Return the (x, y) coordinate for the center point of the cell that contains the specified text.  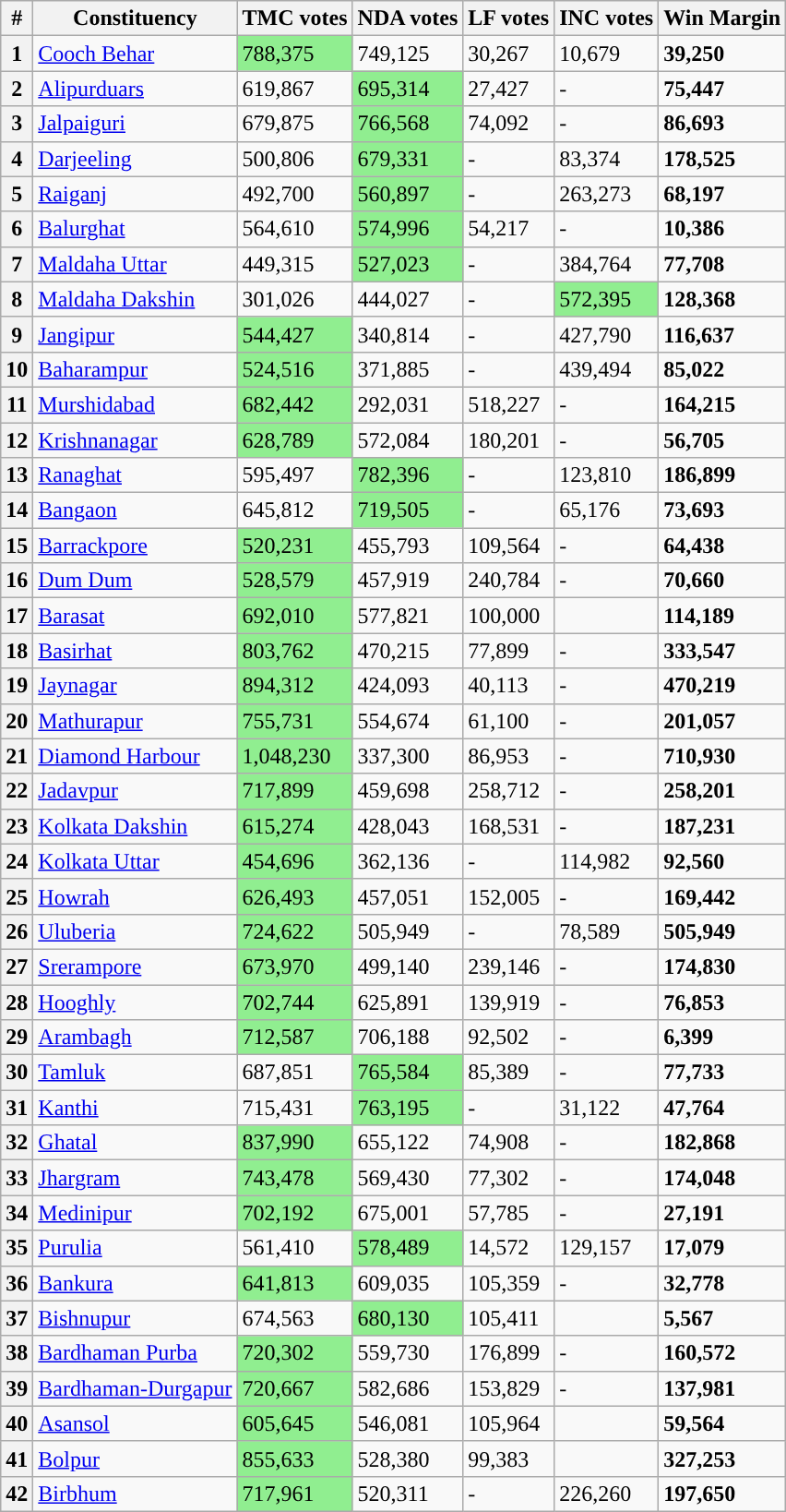
174,048 (722, 1178)
559,730 (408, 1353)
29 (17, 1038)
Bolpur (135, 1458)
712,587 (295, 1038)
Jalpaiguri (135, 124)
13 (17, 475)
Asansol (135, 1423)
76,853 (722, 1002)
371,885 (408, 369)
Maldaha Dakshin (135, 299)
Ghatal (135, 1143)
527,023 (408, 264)
Jangipur (135, 334)
577,821 (408, 616)
837,990 (295, 1143)
492,700 (295, 194)
Bardhaman-Durgapur (135, 1388)
239,146 (509, 966)
78,589 (607, 931)
470,219 (722, 686)
27 (17, 966)
187,231 (722, 826)
10,679 (607, 54)
Bangaon (135, 510)
720,302 (295, 1353)
14 (17, 510)
457,919 (408, 581)
743,478 (295, 1178)
152,005 (509, 896)
Cooch Behar (135, 54)
54,217 (509, 229)
554,674 (408, 721)
546,081 (408, 1423)
803,762 (295, 651)
560,897 (408, 194)
755,731 (295, 721)
544,427 (295, 334)
17,079 (722, 1248)
Murshidabad (135, 404)
INC votes (607, 18)
6,399 (722, 1038)
116,637 (722, 334)
619,867 (295, 89)
439,494 (607, 369)
18 (17, 651)
720,667 (295, 1388)
263,273 (607, 194)
706,188 (408, 1038)
301,026 (295, 299)
34 (17, 1213)
38 (17, 1353)
4 (17, 159)
14,572 (509, 1248)
Jadavpur (135, 791)
Krishnanagar (135, 440)
22 (17, 791)
19 (17, 686)
Bishnupur (135, 1318)
86,693 (722, 124)
123,810 (607, 475)
Maldaha Uttar (135, 264)
182,868 (722, 1143)
Howrah (135, 896)
7 (17, 264)
27,427 (509, 89)
1 (17, 54)
105,964 (509, 1423)
Baharampur (135, 369)
64,438 (722, 546)
Ranaghat (135, 475)
Win Margin (722, 18)
Constituency (135, 18)
724,622 (295, 931)
100,000 (509, 616)
327,253 (722, 1458)
16 (17, 581)
Tamluk (135, 1073)
702,192 (295, 1213)
569,430 (408, 1178)
641,813 (295, 1283)
6 (17, 229)
10 (17, 369)
160,572 (722, 1353)
Medinipur (135, 1213)
139,919 (509, 1002)
31 (17, 1108)
70,660 (722, 581)
28 (17, 1002)
Bardhaman Purba (135, 1353)
Barasat (135, 616)
Purulia (135, 1248)
105,411 (509, 1318)
428,043 (408, 826)
83,374 (607, 159)
11 (17, 404)
5,567 (722, 1318)
578,489 (408, 1248)
Kolkata Dakshin (135, 826)
520,311 (408, 1494)
Darjeeling (135, 159)
574,996 (408, 229)
56,705 (722, 440)
679,875 (295, 124)
40 (17, 1423)
186,899 (722, 475)
717,961 (295, 1494)
169,442 (722, 896)
710,930 (722, 756)
715,431 (295, 1108)
197,650 (722, 1494)
457,051 (408, 896)
337,300 (408, 756)
5 (17, 194)
30 (17, 1073)
77,733 (722, 1073)
99,383 (509, 1458)
717,899 (295, 791)
10,386 (722, 229)
174,830 (722, 966)
628,789 (295, 440)
168,531 (509, 826)
Alipurduars (135, 89)
564,610 (295, 229)
719,505 (408, 510)
68,197 (722, 194)
444,027 (408, 299)
73,693 (722, 510)
39 (17, 1388)
77,708 (722, 264)
TMC votes (295, 18)
128,368 (722, 299)
528,380 (408, 1458)
763,195 (408, 1108)
114,189 (722, 616)
32 (17, 1143)
114,982 (607, 861)
524,516 (295, 369)
47,764 (722, 1108)
Birbhum (135, 1494)
153,829 (509, 1388)
626,493 (295, 896)
39,250 (722, 54)
42 (17, 1494)
57,785 (509, 1213)
25 (17, 896)
459,698 (408, 791)
Basirhat (135, 651)
615,274 (295, 826)
449,315 (295, 264)
201,057 (722, 721)
Mathurapur (135, 721)
12 (17, 440)
675,001 (408, 1213)
77,899 (509, 651)
# (17, 18)
41 (17, 1458)
24 (17, 861)
37 (17, 1318)
680,130 (408, 1318)
LF votes (509, 18)
340,814 (408, 334)
855,633 (295, 1458)
NDA votes (408, 18)
Barrackpore (135, 546)
Balurghat (135, 229)
85,389 (509, 1073)
362,136 (408, 861)
470,215 (408, 651)
258,201 (722, 791)
9 (17, 334)
129,157 (607, 1248)
74,092 (509, 124)
240,784 (509, 581)
674,563 (295, 1318)
74,908 (509, 1143)
40,113 (509, 686)
673,970 (295, 966)
15 (17, 546)
33 (17, 1178)
226,260 (607, 1494)
164,215 (722, 404)
Jhargram (135, 1178)
3 (17, 124)
Kolkata Uttar (135, 861)
Jaynagar (135, 686)
572,395 (607, 299)
Hooghly (135, 1002)
Srerampore (135, 966)
21 (17, 756)
92,560 (722, 861)
455,793 (408, 546)
424,093 (408, 686)
Bankura (135, 1283)
2 (17, 89)
8 (17, 299)
605,645 (295, 1423)
645,812 (295, 510)
Raiganj (135, 194)
59,564 (722, 1423)
35 (17, 1248)
1,048,230 (295, 756)
609,035 (408, 1283)
687,851 (295, 1073)
27,191 (722, 1213)
782,396 (408, 475)
625,891 (408, 1002)
655,122 (408, 1143)
518,227 (509, 404)
20 (17, 721)
178,525 (722, 159)
894,312 (295, 686)
454,696 (295, 861)
23 (17, 826)
692,010 (295, 616)
749,125 (408, 54)
65,176 (607, 510)
Diamond Harbour (135, 756)
61,100 (509, 721)
75,447 (722, 89)
17 (17, 616)
788,375 (295, 54)
333,547 (722, 651)
Arambagh (135, 1038)
766,568 (408, 124)
32,778 (722, 1283)
572,084 (408, 440)
520,231 (295, 546)
36 (17, 1283)
26 (17, 931)
500,806 (295, 159)
561,410 (295, 1248)
695,314 (408, 89)
679,331 (408, 159)
258,712 (509, 791)
528,579 (295, 581)
384,764 (607, 264)
105,359 (509, 1283)
702,744 (295, 1002)
682,442 (295, 404)
427,790 (607, 334)
Uluberia (135, 931)
765,584 (408, 1073)
30,267 (509, 54)
137,981 (722, 1388)
31,122 (607, 1108)
77,302 (509, 1178)
Kanthi (135, 1108)
86,953 (509, 756)
109,564 (509, 546)
595,497 (295, 475)
85,022 (722, 369)
Dum Dum (135, 581)
582,686 (408, 1388)
176,899 (509, 1353)
292,031 (408, 404)
499,140 (408, 966)
180,201 (509, 440)
92,502 (509, 1038)
